Detect which cell encompasses the target text, then output its (x, y) center coordinate. 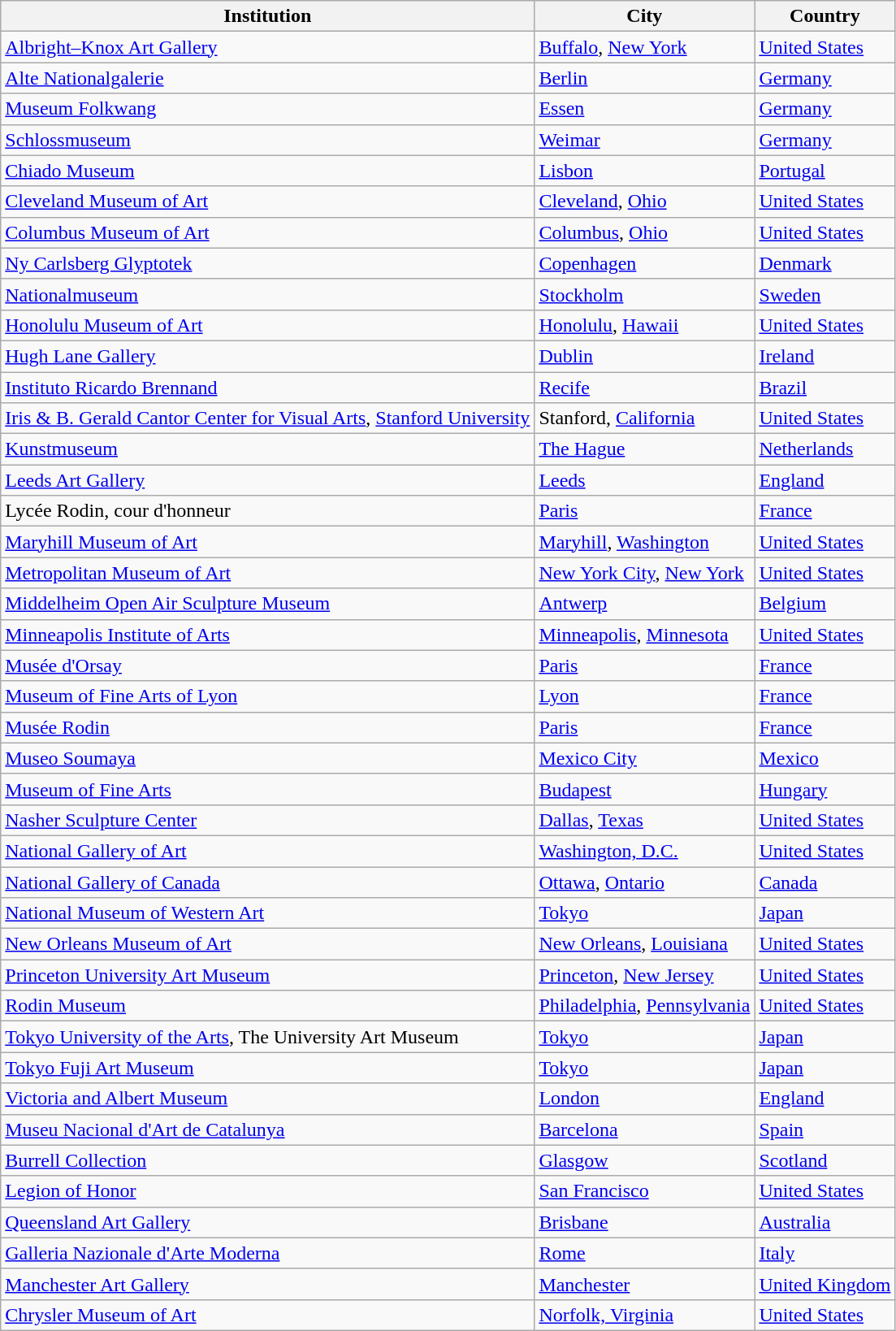
New York City, New York (645, 573)
Washington, D.C. (645, 851)
Denmark (825, 263)
Mexico (825, 758)
Buffalo, New York (645, 47)
Essen (645, 109)
Tokyo University of the Arts, The University Art Museum (268, 1037)
Museo Soumaya (268, 758)
Leeds (645, 480)
Lycée Rodin, cour d'honneur (268, 511)
Italy (825, 1253)
Hugh Lane Gallery (268, 356)
Lyon (645, 696)
Stockholm (645, 294)
Galleria Nazionale d'Arte Moderna (268, 1253)
Copenhagen (645, 263)
National Gallery of Art (268, 851)
Hungary (825, 789)
Berlin (645, 78)
Australia (825, 1222)
Iris & B. Gerald Cantor Center for Visual Arts, Stanford University (268, 418)
Ny Carlsberg Glyptotek (268, 263)
Dallas, Texas (645, 820)
Recife (645, 388)
Barcelona (645, 1129)
Portugal (825, 171)
The Hague (645, 449)
City (645, 16)
New Orleans Museum of Art (268, 944)
Instituto Ricardo Brennand (268, 388)
United Kingdom (825, 1284)
Canada (825, 882)
Brisbane (645, 1222)
Minneapolis, Minnesota (645, 635)
Belgium (825, 604)
Spain (825, 1129)
National Museum of Western Art (268, 913)
Rodin Museum (268, 1006)
Princeton, New Jersey (645, 975)
Sweden (825, 294)
Norfolk, Virginia (645, 1315)
Weimar (645, 140)
Columbus, Ohio (645, 232)
Maryhill, Washington (645, 542)
Stanford, California (645, 418)
Musée d'Orsay (268, 665)
Albright–Knox Art Gallery (268, 47)
New Orleans, Louisiana (645, 944)
Tokyo Fuji Art Museum (268, 1068)
Country (825, 16)
Musée Rodin (268, 727)
Dublin (645, 356)
San Francisco (645, 1191)
Princeton University Art Museum (268, 975)
Scotland (825, 1160)
London (645, 1099)
Columbus Museum of Art (268, 232)
Museu Nacional d'Art de Catalunya (268, 1129)
Chiado Museum (268, 171)
Alte Nationalgalerie (268, 78)
Netherlands (825, 449)
Budapest (645, 789)
Leeds Art Gallery (268, 480)
Burrell Collection (268, 1160)
Queensland Art Gallery (268, 1222)
Philadelphia, Pennsylvania (645, 1006)
Nasher Sculpture Center (268, 820)
Kunstmuseum (268, 449)
Legion of Honor (268, 1191)
Middelheim Open Air Sculpture Museum (268, 604)
Ireland (825, 356)
Manchester Art Gallery (268, 1284)
Manchester (645, 1284)
Cleveland, Ohio (645, 202)
Museum Folkwang (268, 109)
Institution (268, 16)
Museum of Fine Arts (268, 789)
Maryhill Museum of Art (268, 542)
Glasgow (645, 1160)
National Gallery of Canada (268, 882)
Schlossmuseum (268, 140)
Museum of Fine Arts of Lyon (268, 696)
Ottawa, Ontario (645, 882)
Metropolitan Museum of Art (268, 573)
Nationalmuseum (268, 294)
Mexico City (645, 758)
Honolulu Museum of Art (268, 325)
Rome (645, 1253)
Victoria and Albert Museum (268, 1099)
Honolulu, Hawaii (645, 325)
Lisbon (645, 171)
Antwerp (645, 604)
Chrysler Museum of Art (268, 1315)
Brazil (825, 388)
Cleveland Museum of Art (268, 202)
Minneapolis Institute of Arts (268, 635)
